Capture the cell that displays the provided text and extract its (X, Y) central coordinate. 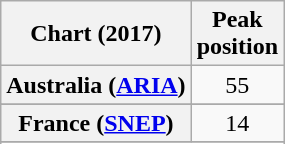
Chart (2017) (96, 34)
55 (237, 85)
Australia (ARIA) (96, 85)
Peak position (237, 34)
France (SNEP) (96, 123)
14 (237, 123)
